For the text-containing cell, return its midpoint in [X, Y] coordinate format. 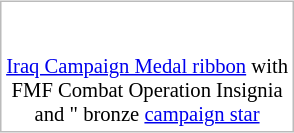
Iraq Campaign Medal ribbon with FMF Combat Operation Insignia and " bronze campaign star [148, 68]
